Determine the [x, y] coordinate at the center of the cell enclosing the given text.  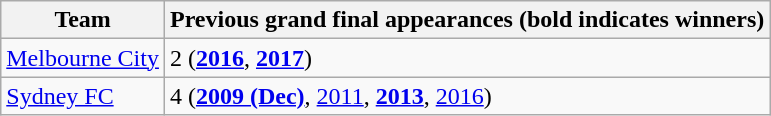
Melbourne City [83, 58]
4 (2009 (Dec), 2011, 2013, 2016) [466, 96]
Sydney FC [83, 96]
Previous grand final appearances (bold indicates winners) [466, 20]
Team [83, 20]
2 (2016, 2017) [466, 58]
